Output the [x, y] coordinate of the center of the cell containing the given text.  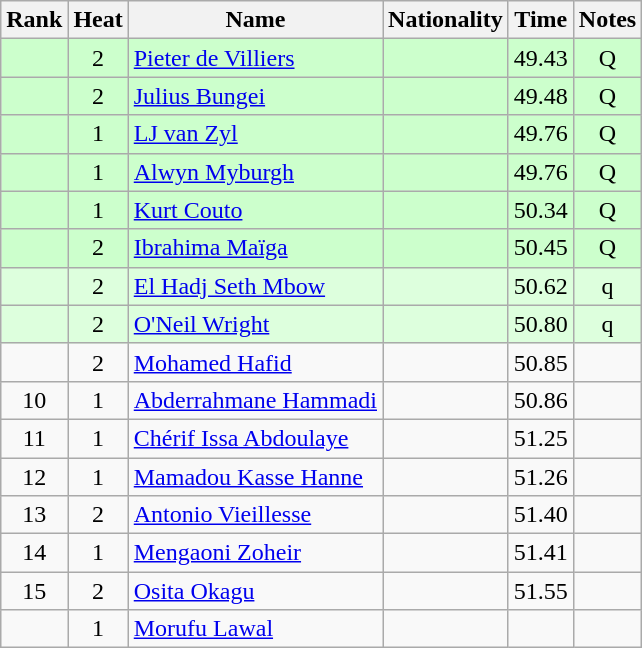
Mamadou Kasse Hanne [255, 477]
O'Neil Wright [255, 324]
LJ van Zyl [255, 134]
49.48 [540, 96]
50.34 [540, 210]
Julius Bungei [255, 96]
Morufu Lawal [255, 629]
Heat [98, 20]
14 [34, 553]
Mengaoni Zoheir [255, 553]
50.85 [540, 362]
50.80 [540, 324]
11 [34, 438]
51.26 [540, 477]
Osita Okagu [255, 591]
50.86 [540, 400]
Antonio Vieillesse [255, 515]
50.45 [540, 248]
Abderrahmane Hammadi [255, 400]
12 [34, 477]
15 [34, 591]
Time [540, 20]
Ibrahima Maïga [255, 248]
Chérif Issa Abdoulaye [255, 438]
51.25 [540, 438]
Rank [34, 20]
51.40 [540, 515]
Mohamed Hafid [255, 362]
51.41 [540, 553]
51.55 [540, 591]
Kurt Couto [255, 210]
Pieter de Villiers [255, 58]
Name [255, 20]
10 [34, 400]
El Hadj Seth Mbow [255, 286]
13 [34, 515]
Alwyn Myburgh [255, 172]
Nationality [446, 20]
Notes [607, 20]
49.43 [540, 58]
50.62 [540, 286]
